Capture the cell that displays the provided text and extract its (X, Y) central coordinate. 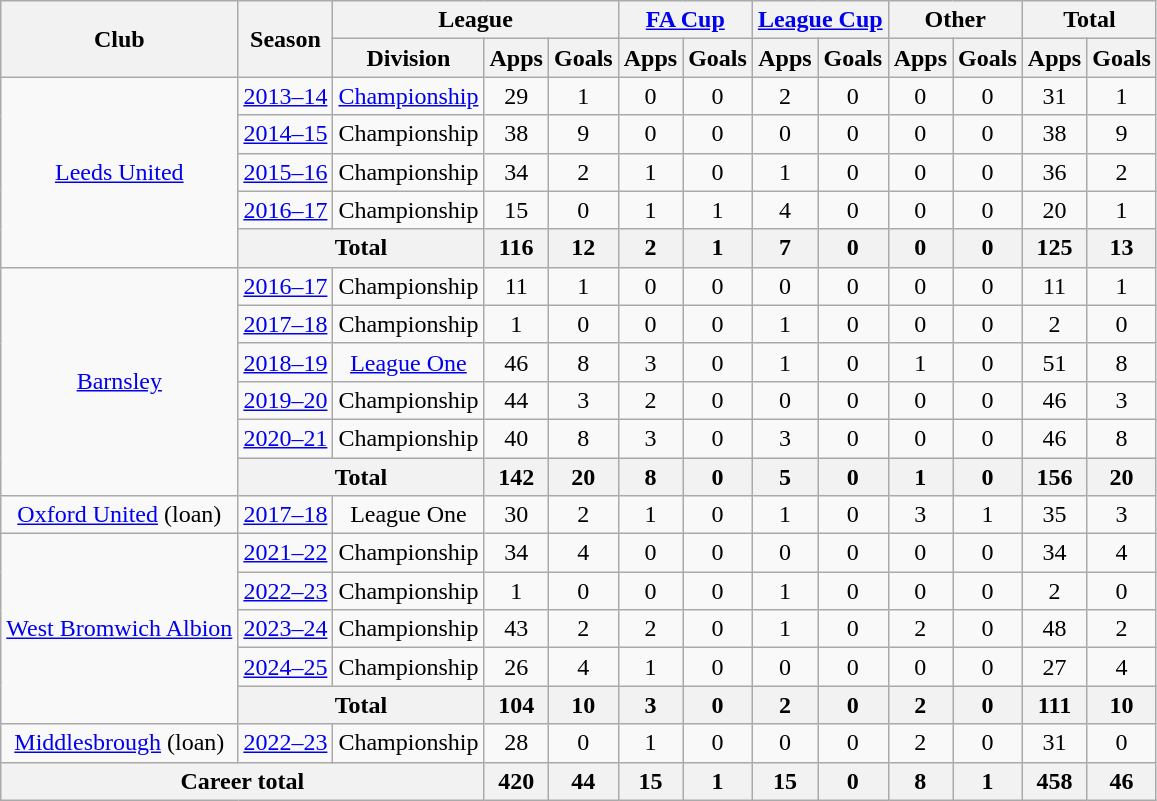
40 (516, 438)
2014–15 (286, 134)
125 (1054, 248)
26 (516, 667)
Other (955, 20)
West Bromwich Albion (120, 629)
2021–22 (286, 553)
FA Cup (685, 20)
7 (784, 248)
13 (1122, 248)
League (476, 20)
29 (516, 96)
Season (286, 39)
Leeds United (120, 172)
30 (516, 515)
28 (516, 743)
League Cup (820, 20)
5 (784, 477)
142 (516, 477)
2013–14 (286, 96)
36 (1054, 172)
Middlesbrough (loan) (120, 743)
2019–20 (286, 400)
Career total (242, 781)
116 (516, 248)
Barnsley (120, 381)
12 (583, 248)
48 (1054, 629)
458 (1054, 781)
43 (516, 629)
111 (1054, 705)
35 (1054, 515)
Oxford United (loan) (120, 515)
Division (408, 58)
104 (516, 705)
2024–25 (286, 667)
27 (1054, 667)
Club (120, 39)
420 (516, 781)
2023–24 (286, 629)
2018–19 (286, 362)
2020–21 (286, 438)
51 (1054, 362)
156 (1054, 477)
2015–16 (286, 172)
